Determine the [X, Y] coordinate at the center of the cell enclosing the given text.  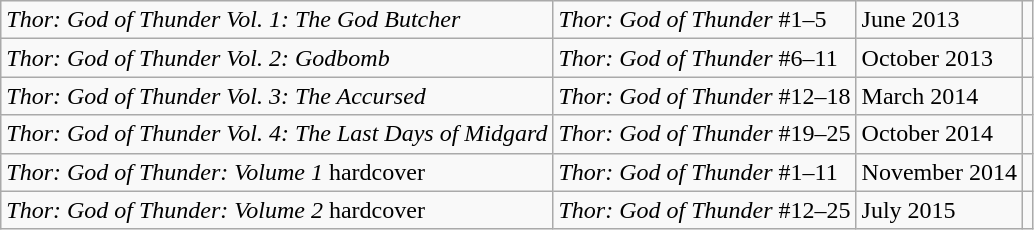
Thor: God of Thunder Vol. 3: The Accursed [277, 96]
Thor: God of Thunder #1–5 [704, 20]
Thor: God of Thunder Vol. 4: The Last Days of Midgard [277, 134]
Thor: God of Thunder #6–11 [704, 58]
June 2013 [939, 20]
Thor: God of Thunder #12–25 [704, 210]
October 2013 [939, 58]
Thor: God of Thunder #19–25 [704, 134]
Thor: God of Thunder Vol. 2: Godbomb [277, 58]
Thor: God of Thunder #12–18 [704, 96]
October 2014 [939, 134]
Thor: God of Thunder: Volume 2 hardcover [277, 210]
Thor: God of Thunder #1–11 [704, 172]
Thor: God of Thunder Vol. 1: The God Butcher [277, 20]
Thor: God of Thunder: Volume 1 hardcover [277, 172]
March 2014 [939, 96]
November 2014 [939, 172]
July 2015 [939, 210]
